Identify which cell holds the provided text, then report its (X, Y) central coordinate. 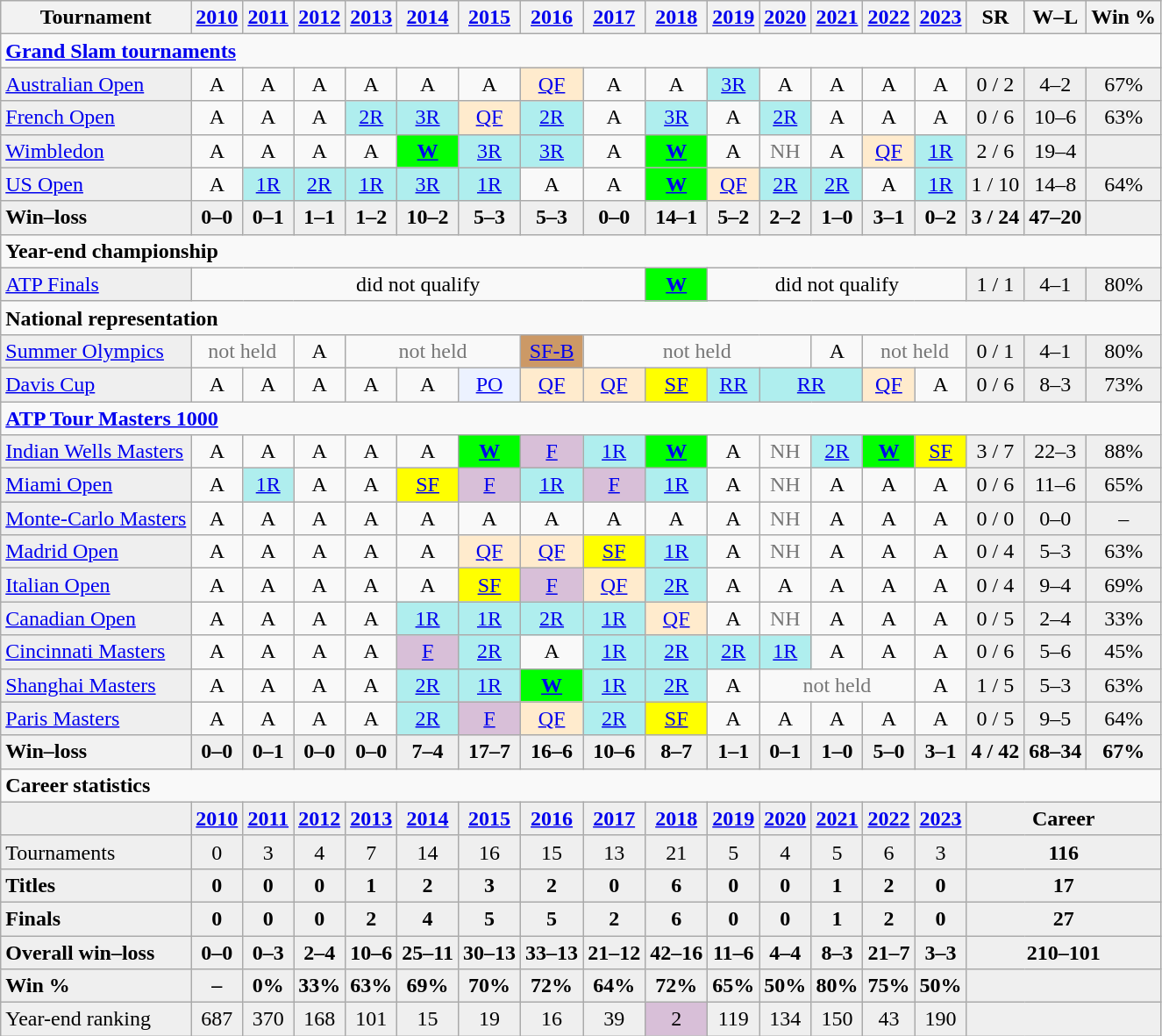
Madrid Open (96, 552)
73% (1124, 384)
2–2 (786, 218)
SF-B (552, 351)
210–101 (1063, 952)
4 / 42 (995, 752)
75% (889, 986)
70% (489, 986)
Tournament (96, 18)
17–7 (489, 752)
687 (217, 1019)
4–2 (1056, 84)
30–13 (489, 952)
Cincinnati Masters (96, 652)
7–4 (428, 752)
21–7 (889, 952)
Italian Open (96, 585)
119 (733, 1019)
0 / 0 (995, 518)
22–3 (1056, 452)
9–5 (1056, 718)
3 / 24 (995, 218)
45% (1124, 652)
W–L (1056, 18)
French Open (96, 118)
13 (614, 852)
5–2 (733, 218)
0 / 2 (995, 84)
Overall win–loss (96, 952)
Monte-Carlo Masters (96, 518)
Finals (96, 918)
17 (1063, 885)
1 / 1 (995, 284)
Indian Wells Masters (96, 452)
134 (786, 1019)
Career statistics (581, 785)
Paris Masters (96, 718)
Titles (96, 885)
19–4 (1056, 151)
16–6 (552, 752)
0 / 1 (995, 351)
PO (489, 384)
Tournaments (96, 852)
ATP Finals (96, 284)
Canadian Open (96, 618)
3 / 7 (995, 452)
Grand Slam tournaments (581, 51)
370 (268, 1019)
101 (372, 1019)
0% (268, 986)
2 / 6 (995, 151)
Wimbledon (96, 151)
68–34 (1056, 752)
42–16 (677, 952)
Miami Open (96, 485)
88% (1124, 452)
47–20 (1056, 218)
14–8 (1056, 184)
5–6 (1056, 652)
Australian Open (96, 84)
21–12 (614, 952)
National representation (581, 318)
25–11 (428, 952)
39 (614, 1019)
Shanghai Masters (96, 685)
14 (428, 852)
1 / 10 (995, 184)
4–4 (786, 952)
0–2 (940, 218)
Year-end championship (581, 251)
10–2 (428, 218)
SR (995, 18)
43 (889, 1019)
1–2 (372, 218)
5–0 (889, 752)
Career (1063, 818)
0–3 (268, 952)
Year-end ranking (96, 1019)
116 (1063, 852)
Summer Olympics (96, 351)
Davis Cup (96, 384)
1 / 5 (995, 685)
190 (940, 1019)
9–4 (1056, 585)
150 (837, 1019)
27 (1063, 918)
19 (489, 1019)
8–7 (677, 752)
US Open (96, 184)
3–3 (940, 952)
14–1 (677, 218)
21 (677, 852)
168 (319, 1019)
ATP Tour Masters 1000 (581, 418)
7 (372, 852)
33–13 (552, 952)
